For the text-containing cell, return its midpoint in [x, y] coordinate format. 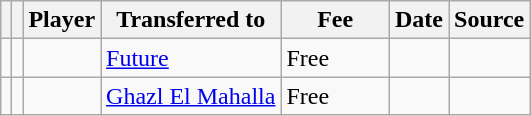
Fee [336, 20]
Ghazl El Mahalla [191, 96]
Future [191, 58]
Transferred to [191, 20]
Player [62, 20]
Date [418, 20]
Source [488, 20]
